Extract the (x, y) coordinate from the center of the cell holding the provided text.  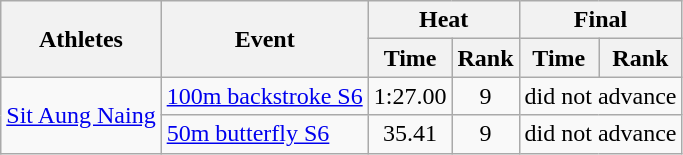
100m backstroke S6 (264, 96)
Athletes (81, 39)
Sit Aung Naing (81, 115)
1:27.00 (410, 96)
Final (600, 20)
Event (264, 39)
35.41 (410, 134)
Heat (444, 20)
50m butterfly S6 (264, 134)
